Provide the (X, Y) coordinate of the cell's center where the given text is located.  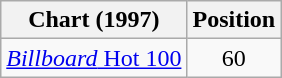
Position (234, 20)
60 (234, 58)
Billboard Hot 100 (94, 58)
Chart (1997) (94, 20)
